Provide the [x, y] coordinate of the cell's center where the given text is located.  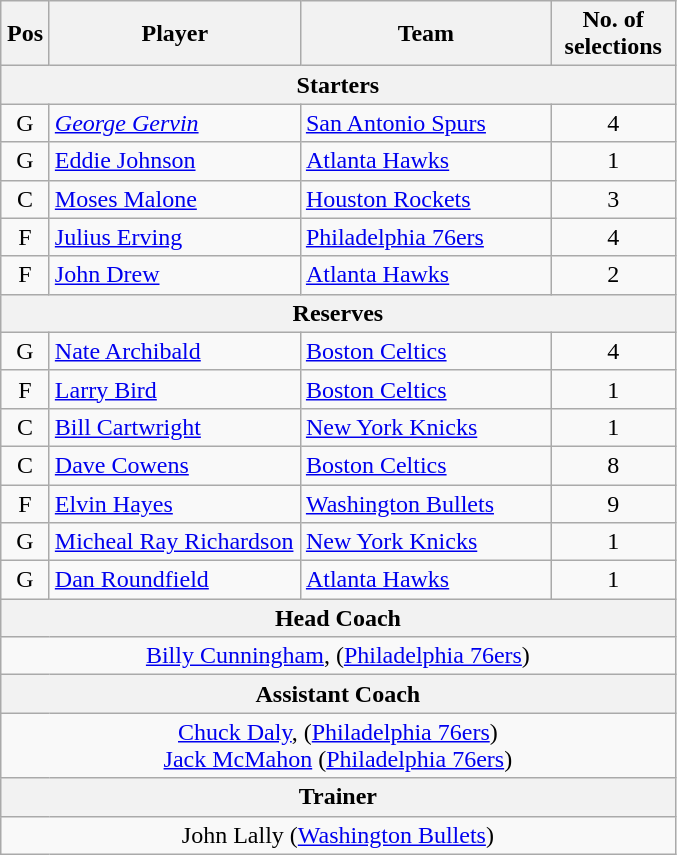
Moses Malone [174, 199]
No. of selections [613, 34]
Larry Bird [174, 389]
Eddie Johnson [174, 161]
Billy Cunningham, (Philadelphia 76ers) [338, 656]
Micheal Ray Richardson [174, 542]
John Lally (Washington Bullets) [338, 835]
Head Coach [338, 618]
Trainer [338, 797]
Elvin Hayes [174, 503]
Houston Rockets [426, 199]
Reserves [338, 313]
8 [613, 465]
Player [174, 34]
Pos [26, 34]
2 [613, 275]
Nate Archibald [174, 351]
Chuck Daly, (Philadelphia 76ers)Jack McMahon (Philadelphia 76ers) [338, 746]
9 [613, 503]
Dan Roundfield [174, 580]
Team [426, 34]
Bill Cartwright [174, 427]
Assistant Coach [338, 694]
Julius Erving [174, 237]
Washington Bullets [426, 503]
Philadelphia 76ers [426, 237]
3 [613, 199]
Dave Cowens [174, 465]
Starters [338, 85]
San Antonio Spurs [426, 123]
George Gervin [174, 123]
John Drew [174, 275]
